Locate the cell with the specified text and output its [X, Y] center coordinate. 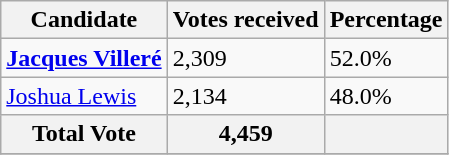
48.0% [386, 96]
Joshua Lewis [84, 96]
Total Vote [84, 134]
Jacques Villeré [84, 58]
52.0% [386, 58]
2,309 [246, 58]
Percentage [386, 20]
Candidate [84, 20]
Votes received [246, 20]
2,134 [246, 96]
4,459 [246, 134]
